Pinpoint the cell where the given text exists, returning its (X, Y) midpoint coordinate. 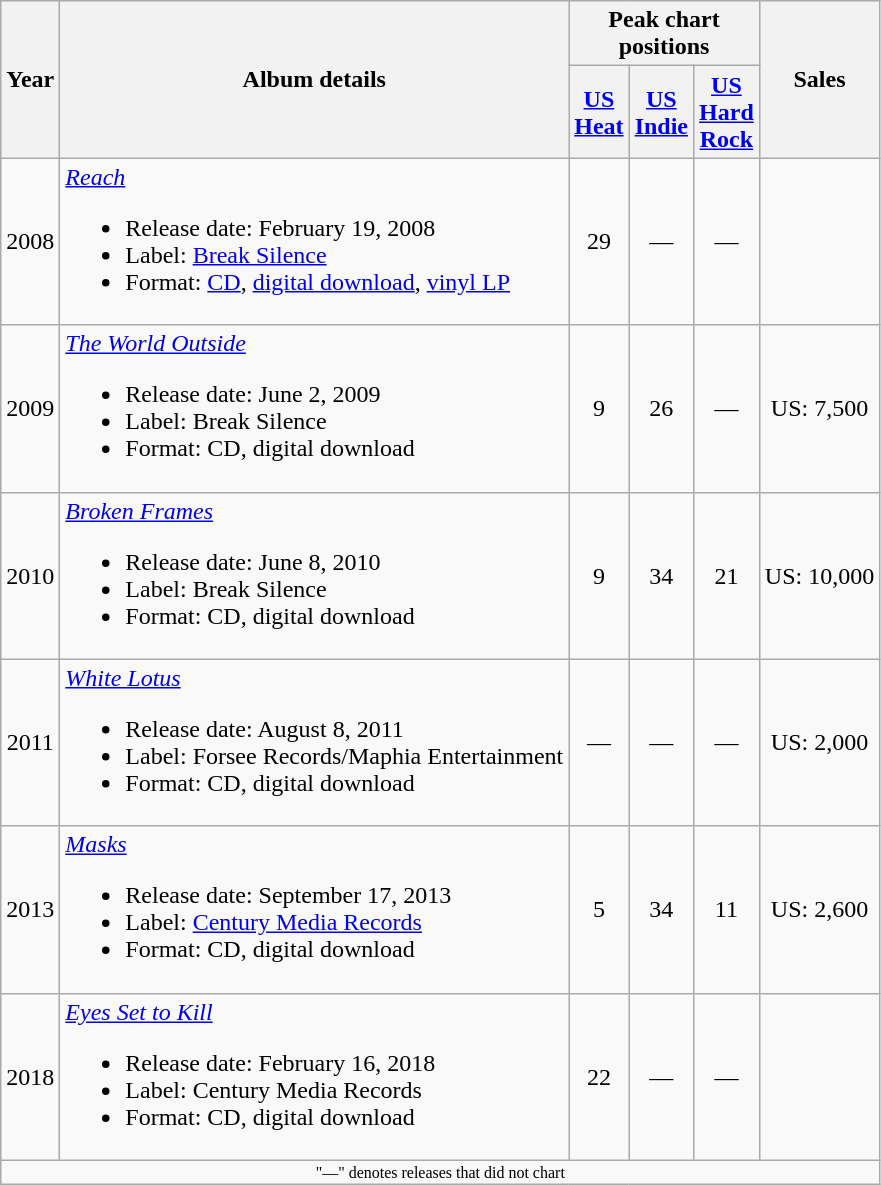
21 (727, 576)
Eyes Set to KillRelease date: February 16, 2018Label: Century Media RecordsFormat: CD, digital download (314, 1076)
Album details (314, 80)
Sales (819, 80)
29 (599, 242)
"—" denotes releases that did not chart (440, 1172)
26 (661, 408)
Year (30, 80)
US Hard Rock (727, 112)
ReachRelease date: February 19, 2008Label: Break SilenceFormat: CD, digital download, vinyl LP (314, 242)
US Heat (599, 112)
2008 (30, 242)
2009 (30, 408)
US: 2,000 (819, 742)
2013 (30, 910)
2018 (30, 1076)
White LotusRelease date: August 8, 2011Label: Forsee Records/Maphia EntertainmentFormat: CD, digital download (314, 742)
22 (599, 1076)
2011 (30, 742)
US: 10,000 (819, 576)
11 (727, 910)
5 (599, 910)
US Indie (661, 112)
Broken FramesRelease date: June 8, 2010Label: Break SilenceFormat: CD, digital download (314, 576)
US: 7,500 (819, 408)
US: 2,600 (819, 910)
MasksRelease date: September 17, 2013Label: Century Media RecordsFormat: CD, digital download (314, 910)
Peak chart positions (664, 34)
The World OutsideRelease date: June 2, 2009Label: Break SilenceFormat: CD, digital download (314, 408)
2010 (30, 576)
